Pinpoint the cell where the given text exists, returning its (x, y) midpoint coordinate. 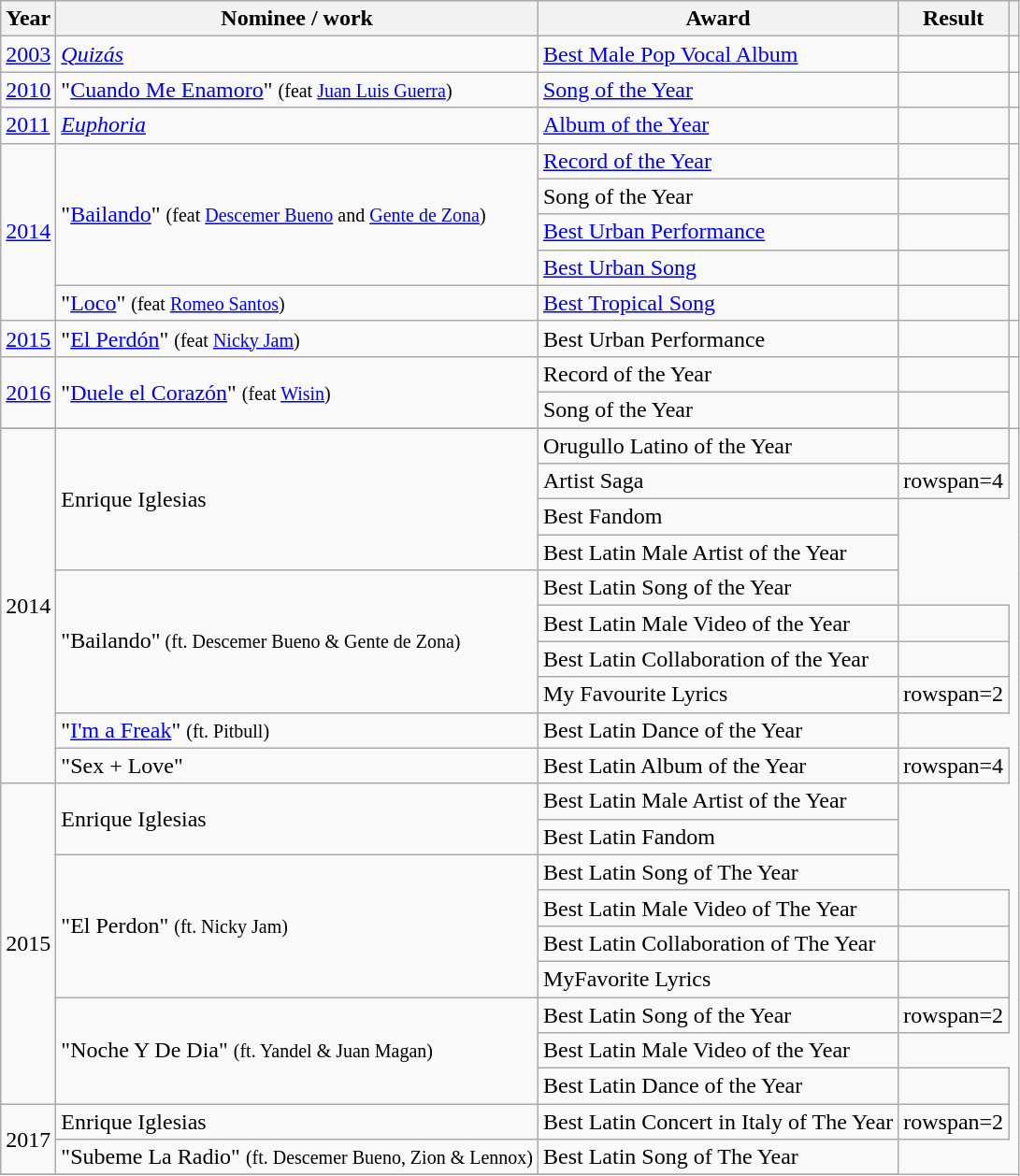
Best Male Pop Vocal Album (718, 54)
Nominee / work (297, 19)
"Bailando" (ft. Descemer Bueno & Gente de Zona) (297, 641)
2016 (28, 392)
"I'm a Freak" (ft. Pitbull) (297, 730)
Artist Saga (718, 481)
Award (718, 19)
"Sex + Love" (297, 766)
Album of the Year (718, 125)
Result (954, 19)
"El Perdón" (feat Nicky Jam) (297, 338)
"Noche Y De Dia" (ft. Yandel & Juan Magan) (297, 1050)
Euphoria (297, 125)
2010 (28, 90)
"Loco" (feat Romeo Santos) (297, 303)
"Bailando" (feat Descemer Bueno and Gente de Zona) (297, 214)
Quizás (297, 54)
2017 (28, 1140)
Best Latin Collaboration of the Year (718, 659)
"Cuando Me Enamoro" (feat Juan Luis Guerra) (297, 90)
Orugullo Latino of the Year (718, 446)
Best Tropical Song (718, 303)
MyFavorite Lyrics (718, 979)
"Duele el Corazón" (feat Wisin) (297, 392)
"Subeme La Radio" (ft. Descemer Bueno, Zion & Lennox) (297, 1157)
Best Latin Collaboration of The Year (718, 943)
Year (28, 19)
Best Latin Fandom (718, 837)
2011 (28, 125)
Best Urban Song (718, 267)
"El Perdon" (ft. Nicky Jam) (297, 925)
My Favourite Lyrics (718, 695)
2003 (28, 54)
Best Latin Album of the Year (718, 766)
Best Latin Male Video of The Year (718, 908)
Best Fandom (718, 517)
Best Latin Concert in Italy of The Year (718, 1122)
